Identify which cell holds the provided text, then report its (x, y) central coordinate. 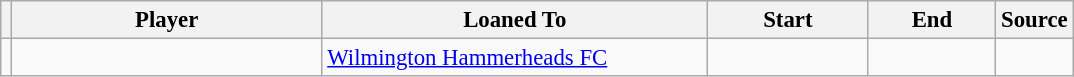
Loaned To (515, 20)
Source (1034, 20)
End (932, 20)
Wilmington Hammerheads FC (515, 58)
Start (788, 20)
Player (166, 20)
